Return the (X, Y) coordinate for the center point of the cell that contains the specified text.  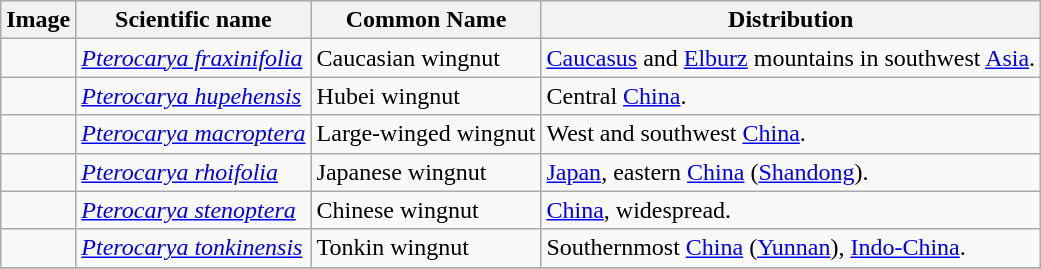
Common Name (426, 20)
Pterocarya stenoptera (194, 210)
Pterocarya fraxinifolia (194, 58)
Southernmost China (Yunnan), Indo-China. (791, 248)
West and southwest China. (791, 134)
Image (38, 20)
Large-winged wingnut (426, 134)
Japanese wingnut (426, 172)
Distribution (791, 20)
Pterocarya rhoifolia (194, 172)
Pterocarya hupehensis (194, 96)
Caucasian wingnut (426, 58)
Hubei wingnut (426, 96)
Caucasus and Elburz mountains in southwest Asia. (791, 58)
Pterocarya macroptera (194, 134)
Central China. (791, 96)
China, widespread. (791, 210)
Scientific name (194, 20)
Pterocarya tonkinensis (194, 248)
Japan, eastern China (Shandong). (791, 172)
Chinese wingnut (426, 210)
Tonkin wingnut (426, 248)
